Output the [X, Y] coordinate of the center of the cell containing the given text.  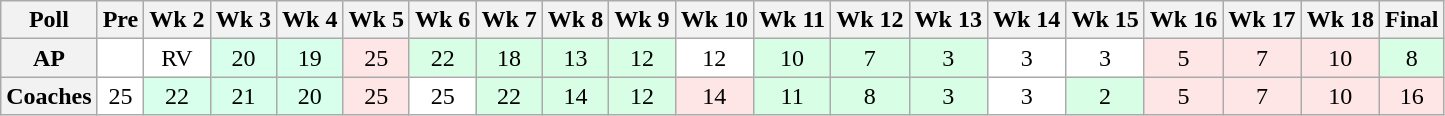
13 [575, 58]
Wk 16 [1183, 20]
Wk 15 [1105, 20]
18 [509, 58]
Wk 12 [870, 20]
Poll [49, 20]
Wk 2 [177, 20]
Wk 10 [714, 20]
11 [792, 96]
Wk 17 [1262, 20]
AP [49, 58]
Wk 3 [243, 20]
19 [310, 58]
21 [243, 96]
Wk 13 [948, 20]
Pre [120, 20]
16 [1412, 96]
Wk 11 [792, 20]
Wk 8 [575, 20]
Wk 9 [642, 20]
Final [1412, 20]
Wk 14 [1026, 20]
Wk 6 [442, 20]
Wk 7 [509, 20]
Wk 5 [376, 20]
Wk 18 [1340, 20]
2 [1105, 96]
RV [177, 58]
Wk 4 [310, 20]
Coaches [49, 96]
